Extract the [x, y] coordinate from the center of the cell holding the provided text.  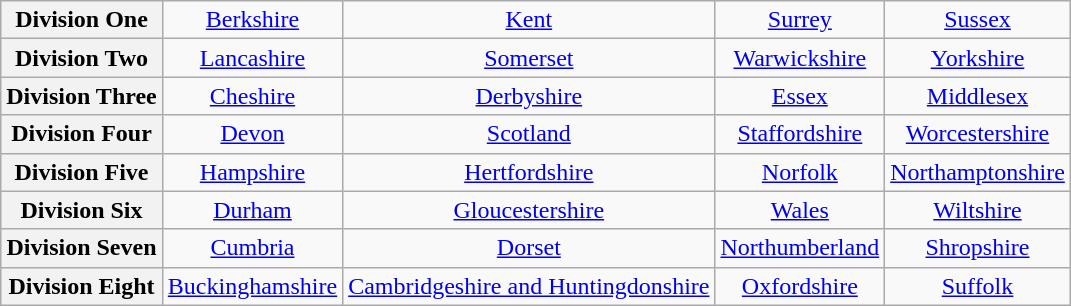
Lancashire [252, 58]
Worcestershire [978, 134]
Sussex [978, 20]
Dorset [529, 248]
Division Three [82, 96]
Scotland [529, 134]
Cambridgeshire and Huntingdonshire [529, 286]
Derbyshire [529, 96]
Somerset [529, 58]
Essex [800, 96]
Division Five [82, 172]
Northumberland [800, 248]
Middlesex [978, 96]
Cheshire [252, 96]
Berkshire [252, 20]
Wiltshire [978, 210]
Division Four [82, 134]
Kent [529, 20]
Warwickshire [800, 58]
Yorkshire [978, 58]
Division Six [82, 210]
Hampshire [252, 172]
Division Eight [82, 286]
Devon [252, 134]
Division One [82, 20]
Suffolk [978, 286]
Oxfordshire [800, 286]
Durham [252, 210]
Gloucestershire [529, 210]
Shropshire [978, 248]
Division Two [82, 58]
Staffordshire [800, 134]
Hertfordshire [529, 172]
Wales [800, 210]
Buckinghamshire [252, 286]
Northamptonshire [978, 172]
Division Seven [82, 248]
Cumbria [252, 248]
Surrey [800, 20]
Norfolk [800, 172]
